Extract the (x, y) coordinate from the center of the cell holding the provided text.  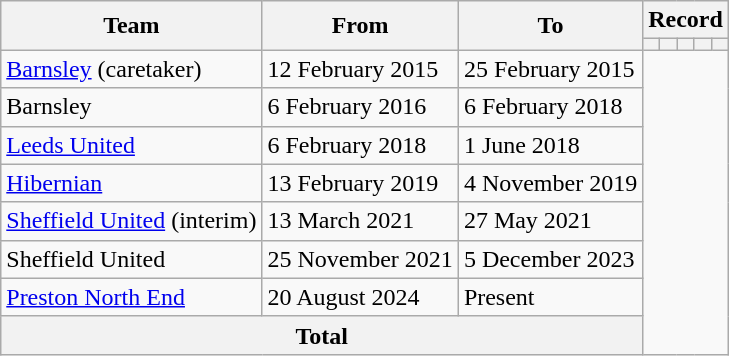
13 March 2021 (360, 221)
1 June 2018 (550, 145)
Barnsley (132, 107)
Total (322, 335)
6 February 2016 (360, 107)
13 February 2019 (360, 183)
4 November 2019 (550, 183)
To (550, 26)
12 February 2015 (360, 69)
Sheffield United (interim) (132, 221)
5 December 2023 (550, 259)
Team (132, 26)
From (360, 26)
Hibernian (132, 183)
27 May 2021 (550, 221)
Present (550, 297)
Record (686, 20)
20 August 2024 (360, 297)
Barnsley (caretaker) (132, 69)
Leeds United (132, 145)
Sheffield United (132, 259)
25 February 2015 (550, 69)
Preston North End (132, 297)
25 November 2021 (360, 259)
